Locate the cell with the specified text and output its (X, Y) center coordinate. 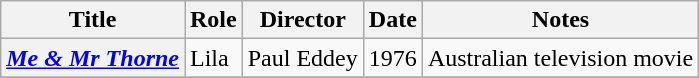
Australian television movie (560, 58)
Paul Eddey (302, 58)
Me & Mr Thorne (93, 58)
1976 (392, 58)
Lila (213, 58)
Role (213, 20)
Title (93, 20)
Date (392, 20)
Director (302, 20)
Notes (560, 20)
